From the cell containing the given text, extract its center point as [x, y] coordinate. 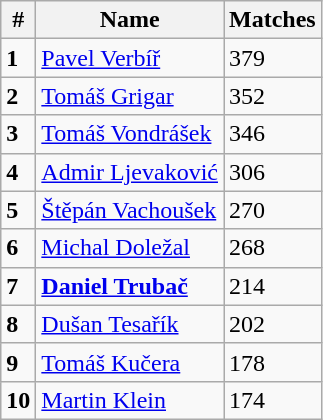
270 [273, 210]
2 [18, 96]
5 [18, 210]
3 [18, 134]
178 [273, 362]
Tomáš Vondrášek [130, 134]
Tomáš Grigar [130, 96]
Daniel Trubač [130, 286]
268 [273, 248]
# [18, 20]
Admir Ljevaković [130, 172]
Name [130, 20]
346 [273, 134]
Michal Doležal [130, 248]
9 [18, 362]
306 [273, 172]
352 [273, 96]
8 [18, 324]
4 [18, 172]
Dušan Tesařík [130, 324]
10 [18, 400]
7 [18, 286]
Tomáš Kučera [130, 362]
Štěpán Vachoušek [130, 210]
Matches [273, 20]
Martin Klein [130, 400]
6 [18, 248]
379 [273, 58]
Pavel Verbíř [130, 58]
174 [273, 400]
214 [273, 286]
1 [18, 58]
202 [273, 324]
